Return the (X, Y) coordinate for the center point of the cell that contains the specified text.  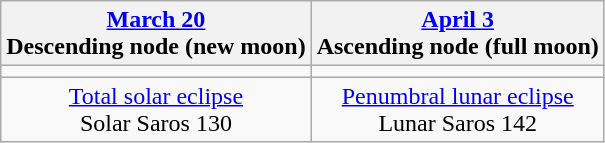
April 3Ascending node (full moon) (458, 34)
Total solar eclipseSolar Saros 130 (156, 110)
March 20Descending node (new moon) (156, 34)
Penumbral lunar eclipseLunar Saros 142 (458, 110)
